Determine the (X, Y) coordinate at the center of the cell enclosing the given text.  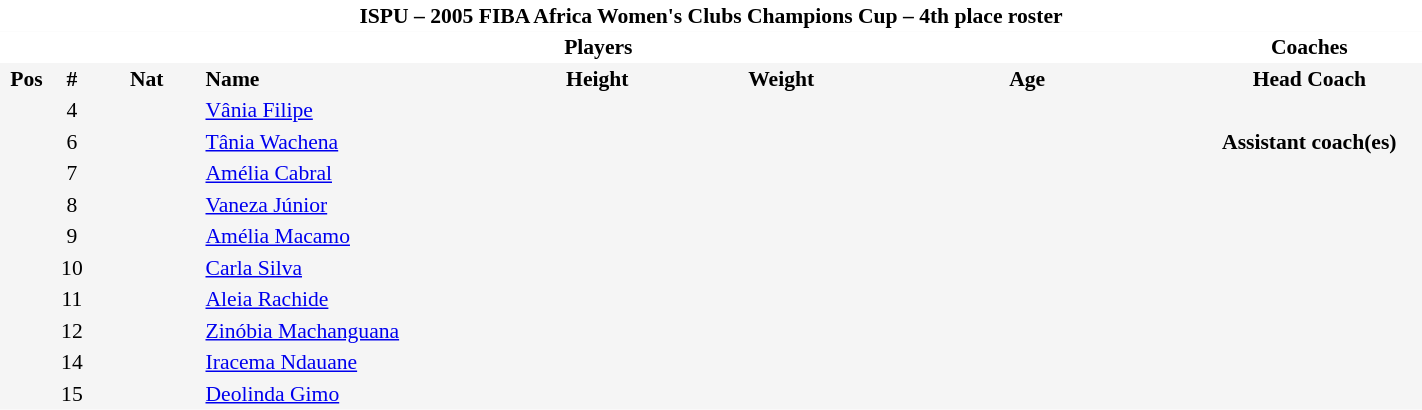
Weight (782, 79)
Assistant coach(es) (1310, 142)
# (72, 79)
Pos (26, 79)
Tânia Wachena (346, 142)
Iracema Ndauane (346, 362)
9 (72, 236)
Nat (147, 79)
8 (72, 205)
Carla Silva (346, 268)
Vaneza Júnior (346, 205)
Height (598, 79)
7 (72, 174)
Name (346, 79)
12 (72, 331)
4 (72, 110)
10 (72, 268)
Aleia Rachide (346, 300)
Amélia Cabral (346, 174)
Zinóbia Machanguana (346, 331)
Vânia Filipe (346, 110)
Players (598, 48)
Age (1028, 79)
11 (72, 300)
14 (72, 362)
15 (72, 394)
Coaches (1310, 48)
Head Coach (1310, 79)
6 (72, 142)
ISPU – 2005 FIBA Africa Women's Clubs Champions Cup – 4th place roster (711, 16)
Deolinda Gimo (346, 394)
Amélia Macamo (346, 236)
